Extract the [x, y] coordinate from the center of the cell holding the provided text.  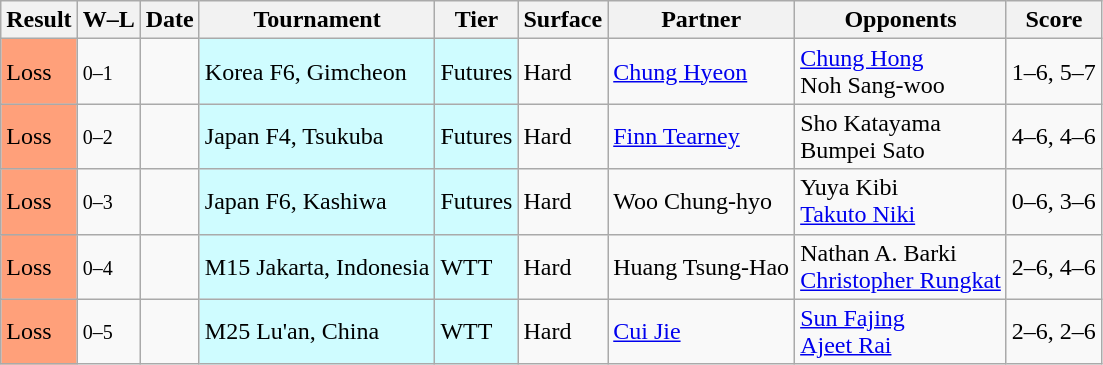
Score [1054, 20]
W–L [108, 20]
Sho Katayama Bumpei Sato [901, 136]
Korea F6, Gimcheon [317, 72]
Chung Hyeon [702, 72]
M25 Lu'an, China [317, 332]
Huang Tsung-Hao [702, 266]
Result [39, 20]
Sun Fajing Ajeet Rai [901, 332]
1–6, 5–7 [1054, 72]
0–5 [108, 332]
Partner [702, 20]
4–6, 4–6 [1054, 136]
Tournament [317, 20]
2–6, 2–6 [1054, 332]
Tier [476, 20]
0–3 [108, 202]
0–1 [108, 72]
Cui Jie [702, 332]
Surface [563, 20]
Japan F4, Tsukuba [317, 136]
0–2 [108, 136]
Yuya Kibi Takuto Niki [901, 202]
Woo Chung-hyo [702, 202]
Date [170, 20]
Nathan A. Barki Christopher Rungkat [901, 266]
Chung Hong Noh Sang-woo [901, 72]
0–4 [108, 266]
0–6, 3–6 [1054, 202]
Japan F6, Kashiwa [317, 202]
Finn Tearney [702, 136]
M15 Jakarta, Indonesia [317, 266]
2–6, 4–6 [1054, 266]
Opponents [901, 20]
